Output the (X, Y) coordinate of the center of the cell containing the given text.  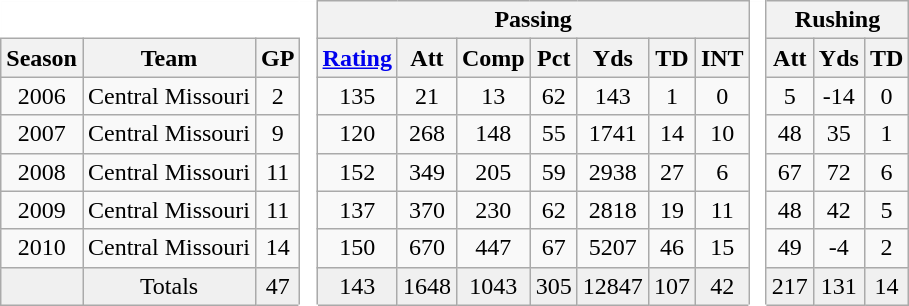
59 (554, 172)
Rushing (838, 20)
12847 (612, 286)
Comp (493, 58)
230 (493, 210)
370 (426, 210)
35 (838, 134)
Totals (168, 286)
46 (672, 248)
21 (426, 96)
2938 (612, 172)
Rating (357, 58)
2818 (612, 210)
2006 (42, 96)
1043 (493, 286)
447 (493, 248)
131 (838, 286)
-14 (838, 96)
INT (722, 58)
GP (278, 58)
55 (554, 134)
135 (357, 96)
152 (357, 172)
268 (426, 134)
10 (722, 134)
349 (426, 172)
217 (790, 286)
13 (493, 96)
19 (672, 210)
148 (493, 134)
150 (357, 248)
2010 (42, 248)
2008 (42, 172)
1648 (426, 286)
205 (493, 172)
670 (426, 248)
-4 (838, 248)
305 (554, 286)
72 (838, 172)
9 (278, 134)
Season (42, 58)
Team (168, 58)
120 (357, 134)
137 (357, 210)
27 (672, 172)
15 (722, 248)
2009 (42, 210)
Passing (533, 20)
1741 (612, 134)
47 (278, 286)
107 (672, 286)
49 (790, 248)
2007 (42, 134)
5207 (612, 248)
Pct (554, 58)
